Identify which cell holds the provided text, then report its (X, Y) central coordinate. 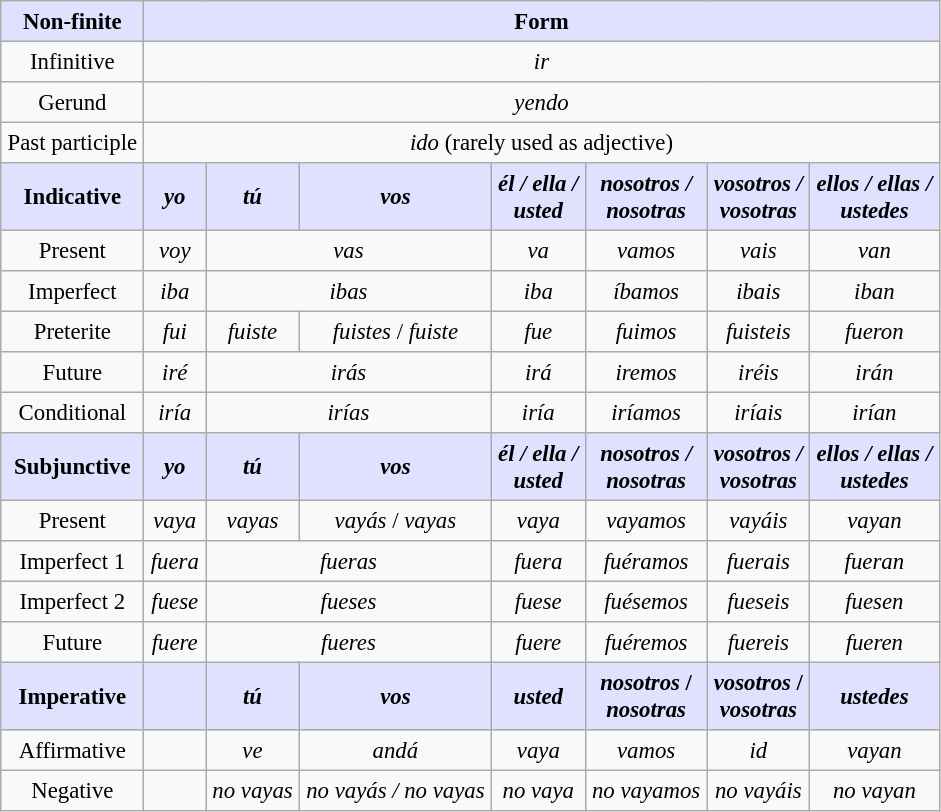
iremos (646, 372)
andá (395, 750)
id (758, 750)
Preterite (72, 331)
fueras (349, 561)
iban (874, 291)
Imperfect 1 (72, 561)
iríais (758, 412)
Non-finite (72, 21)
Indicative (72, 197)
nosotros / nosotras (646, 696)
fueron (874, 331)
irías (349, 412)
fuéramos (646, 561)
Gerund (72, 102)
irás (349, 372)
no vayáis (758, 790)
no vayás / no vayas (395, 790)
irían (874, 412)
fueren (874, 642)
fueses (349, 601)
íbamos (646, 291)
ido (rarely used as adjective) (542, 142)
Infinitive (72, 61)
iréis (758, 372)
fueran (874, 561)
Subjunctive (72, 467)
Negative (72, 790)
fueseis (758, 601)
vais (758, 250)
Imperative (72, 696)
no vayas (253, 790)
van (874, 250)
fuéremos (646, 642)
iríamos (646, 412)
vas (349, 250)
Conditional (72, 412)
ustedes (874, 696)
vayáis (758, 520)
Imperfect 2 (72, 601)
iré (175, 372)
no vaya (538, 790)
fuerais (758, 561)
fue (538, 331)
no vayan (874, 790)
ibas (349, 291)
yendo (542, 102)
fueres (349, 642)
voy (175, 250)
ir (542, 61)
irá (538, 372)
fuimos (646, 331)
fuesen (874, 601)
no vayamos (646, 790)
fui (175, 331)
fuereis (758, 642)
vayas (253, 520)
Imperfect (72, 291)
irán (874, 372)
fuiste (253, 331)
va (538, 250)
fuistes / fuiste (395, 331)
usted (538, 696)
Past participle (72, 142)
vayamos (646, 520)
vayás / vayas (395, 520)
Form (542, 21)
fuésemos (646, 601)
ibais (758, 291)
ve (253, 750)
fuisteis (758, 331)
Affirmative (72, 750)
